Scan for the cell matching the given text and deliver its (X, Y) coordinate at center. 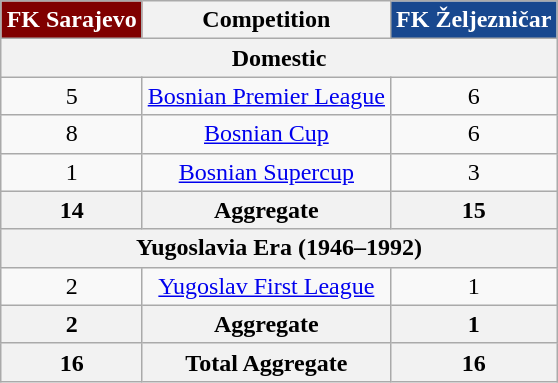
Bosnian Premier League (266, 96)
Bosnian Supercup (266, 172)
Yugoslavia Era (1946–1992) (279, 248)
15 (474, 210)
Competition (266, 20)
Domestic (279, 58)
Yugoslav First League (266, 286)
5 (72, 96)
FK Sarajevo (72, 20)
Bosnian Cup (266, 134)
8 (72, 134)
3 (474, 172)
Total Aggregate (266, 362)
FK Željezničar (474, 20)
14 (72, 210)
